Locate the cell with the specified text and output its (X, Y) center coordinate. 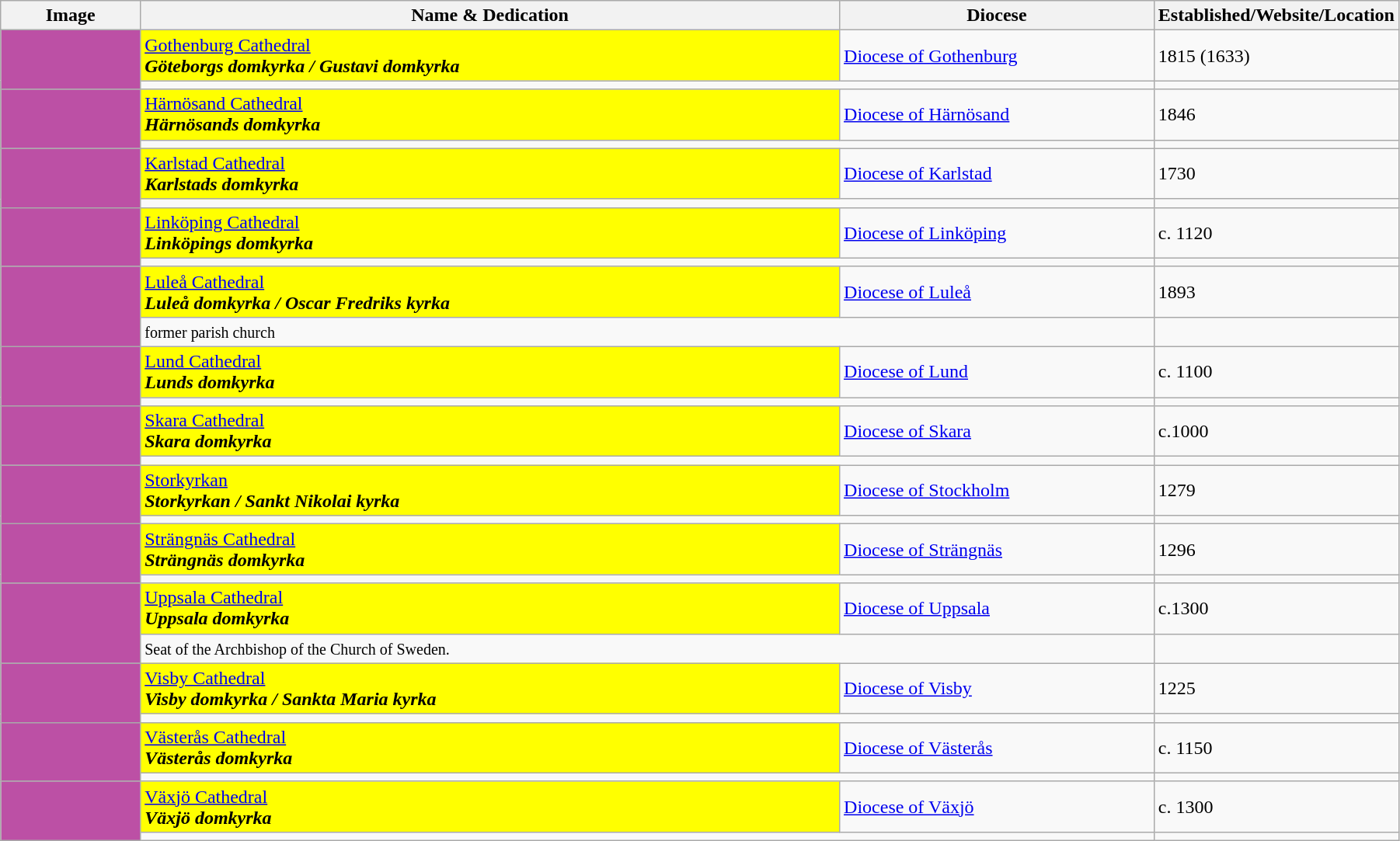
Seat of the Archbishop of the Church of Sweden. (648, 648)
Gothenburg CathedralGöteborgs domkyrka / Gustavi domkyrka (490, 56)
StorkyrkanStorkyrkan / Sankt Nikolai kyrka (490, 491)
c. 1150 (1276, 747)
Name & Dedication (490, 16)
Established/Website/Location (1276, 16)
Diocese of Lund (998, 371)
c.1300 (1276, 609)
Image (71, 16)
1846 (1276, 115)
Strängnäs CathedralSträngnäs domkyrka (490, 550)
Diocese (998, 16)
Lund CathedralLunds domkyrka (490, 371)
Linköping CathedralLinköpings domkyrka (490, 233)
Diocese of Växjö (998, 806)
Diocese of Karlstad (998, 174)
Karlstad CathedralKarlstads domkyrka (490, 174)
1279 (1276, 491)
1730 (1276, 174)
c. 1300 (1276, 806)
Diocese of Uppsala (998, 609)
Diocese of Skara (998, 432)
Diocese of Luleå (998, 292)
Diocese of Stockholm (998, 491)
c. 1100 (1276, 371)
Diocese of Härnösand (998, 115)
Visby CathedralVisby domkyrka / Sankta Maria kyrka (490, 688)
Diocese of Gothenburg (998, 56)
Luleå CathedralLuleå domkyrka / Oscar Fredriks kyrka (490, 292)
Diocese of Strängnäs (998, 550)
Diocese of Västerås (998, 747)
Diocese of Linköping (998, 233)
1893 (1276, 292)
Uppsala CathedralUppsala domkyrka (490, 609)
1225 (1276, 688)
Skara CathedralSkara domkyrka (490, 432)
Växjö CathedralVäxjö domkyrka (490, 806)
c. 1120 (1276, 233)
former parish church (648, 332)
1296 (1276, 550)
Diocese of Visby (998, 688)
1815 (1633) (1276, 56)
Västerås CathedralVästerås domkyrka (490, 747)
c.1000 (1276, 432)
Härnösand CathedralHärnösands domkyrka (490, 115)
